For the text-containing cell, return its midpoint in (X, Y) coordinate format. 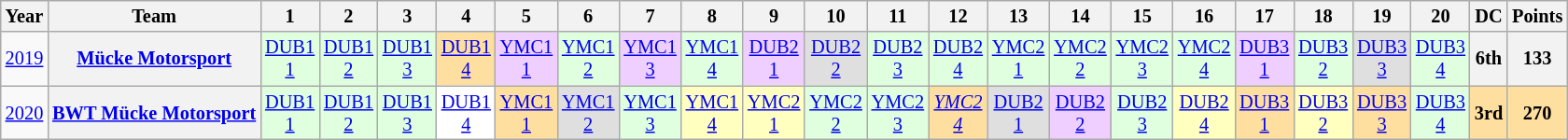
4 (467, 16)
Points (1537, 16)
17 (1264, 16)
10 (835, 16)
Team (154, 16)
6th (1489, 59)
BWT Mücke Motorsport (154, 113)
14 (1080, 16)
6 (588, 16)
7 (650, 16)
16 (1204, 16)
3 (407, 16)
270 (1537, 113)
11 (898, 16)
3rd (1489, 113)
2 (349, 16)
8 (712, 16)
2019 (24, 59)
9 (774, 16)
Mücke Motorsport (154, 59)
12 (958, 16)
19 (1381, 16)
2020 (24, 113)
13 (1018, 16)
20 (1441, 16)
133 (1537, 59)
DC (1489, 16)
Year (24, 16)
18 (1323, 16)
1 (289, 16)
15 (1142, 16)
5 (526, 16)
